For the text-containing cell, return its midpoint in (x, y) coordinate format. 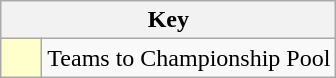
Key (168, 20)
Teams to Championship Pool (189, 58)
